Extract the (X, Y) coordinate from the center of the cell holding the provided text.  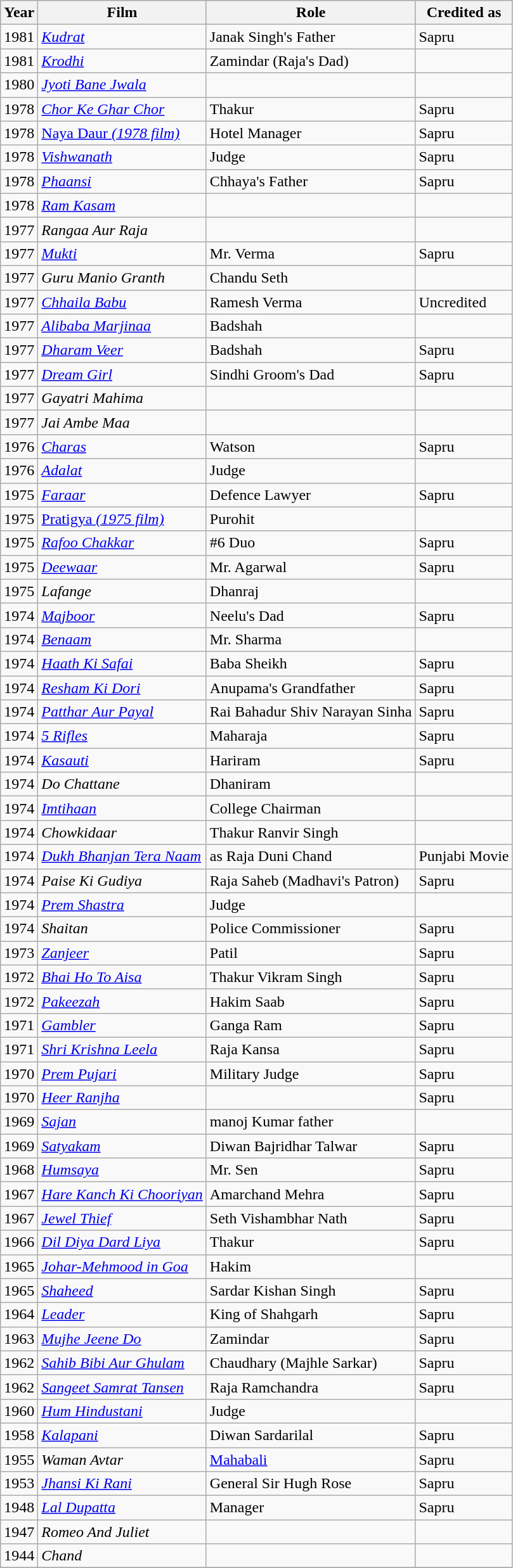
Raja Saheb (Madhavi's Patron) (311, 881)
Mr. Sen (311, 1170)
Sahib Bibi Aur Ghulam (122, 1363)
Vishwanath (122, 157)
Sardar Kishan Singh (311, 1291)
Defence Lawyer (311, 495)
Heer Ranjha (122, 1098)
Shaitan (122, 929)
1955 (19, 1459)
1963 (19, 1339)
Dukh Bhanjan Tera Naam (122, 857)
Hariram (311, 760)
Hakim Saab (311, 1001)
Credited as (464, 13)
1948 (19, 1508)
Baba Sheikh (311, 663)
Lal Dupatta (122, 1508)
Shri Krishna Leela (122, 1049)
Dhaniram (311, 784)
Patthar Aur Payal (122, 712)
Manager (311, 1508)
Leader (122, 1315)
College Chairman (311, 808)
Hum Hindustani (122, 1411)
Deewaar (122, 567)
Hakim (311, 1266)
1944 (19, 1556)
Year (19, 13)
Dharam Veer (122, 350)
Raja Ramchandra (311, 1387)
Faraar (122, 495)
Adalat (122, 471)
Phaansi (122, 181)
as Raja Duni Chand (311, 857)
Police Commissioner (311, 929)
manoj Kumar father (311, 1122)
1964 (19, 1315)
Bhai Ho To Aisa (122, 977)
Neelu's Dad (311, 615)
Ram Kasam (122, 205)
Sindhi Groom's Dad (311, 374)
Hare Kanch Ki Chooriyan (122, 1194)
Krodhi (122, 61)
Prem Pujari (122, 1074)
1973 (19, 953)
Charas (122, 447)
Imtihaan (122, 808)
1966 (19, 1242)
Romeo And Juliet (122, 1532)
Watson (311, 447)
Janak Singh's Father (311, 37)
Film (122, 13)
Gayatri Mahima (122, 398)
Anupama's Grandfather (311, 687)
Alibaba Marjinaa (122, 326)
Benaam (122, 639)
Waman Avtar (122, 1459)
1958 (19, 1435)
Kudrat (122, 37)
Punjabi Movie (464, 857)
Patil (311, 953)
Johar-Mehmood in Goa (122, 1266)
Rafoo Chakkar (122, 543)
Ganga Ram (311, 1025)
Mr. Agarwal (311, 567)
Mr. Sharma (311, 639)
Thakur Ranvir Singh (311, 832)
Kasauti (122, 760)
1968 (19, 1170)
Diwan Bajridhar Talwar (311, 1146)
Thakur Vikram Singh (311, 977)
Military Judge (311, 1074)
Jhansi Ki Rani (122, 1484)
Kalapani (122, 1435)
Paise Ki Gudiya (122, 881)
Zamindar (311, 1339)
Seth Vishambhar Nath (311, 1218)
Dil Diya Dard Liya (122, 1242)
Rai Bahadur Shiv Narayan Sinha (311, 712)
Mukti (122, 253)
Chand (122, 1556)
Dhanraj (311, 591)
Do Chattane (122, 784)
Dream Girl (122, 374)
Chowkidaar (122, 832)
Chhaya's Father (311, 181)
Majboor (122, 615)
Sangeet Samrat Tansen (122, 1387)
Pakeezah (122, 1001)
Mahabali (311, 1459)
1947 (19, 1532)
Guru Manio Granth (122, 277)
Satyakam (122, 1146)
Pratigya (1975 film) (122, 519)
Gambler (122, 1025)
Sajan (122, 1122)
Humsaya (122, 1170)
Chor Ke Ghar Chor (122, 109)
Uncredited (464, 302)
Jyoti Bane Jwala (122, 85)
Chhaila Babu (122, 302)
Chaudhary (Majhle Sarkar) (311, 1363)
1960 (19, 1411)
#6 Duo (311, 543)
Diwan Sardarilal (311, 1435)
Chandu Seth (311, 277)
Zanjeer (122, 953)
Hotel Manager (311, 133)
5 Rifles (122, 736)
Jai Ambe Maa (122, 423)
Purohit (311, 519)
Naya Daur (1978 film) (122, 133)
Zamindar (Raja's Dad) (311, 61)
Lafange (122, 591)
Raja Kansa (311, 1049)
Maharaja (311, 736)
Jewel Thief (122, 1218)
Mujhe Jeene Do (122, 1339)
Haath Ki Safai (122, 663)
Resham Ki Dori (122, 687)
Rangaa Aur Raja (122, 229)
Ramesh Verma (311, 302)
King of Shahgarh (311, 1315)
1953 (19, 1484)
Mr. Verma (311, 253)
1980 (19, 85)
Role (311, 13)
Shaheed (122, 1291)
General Sir Hugh Rose (311, 1484)
Amarchand Mehra (311, 1194)
Prem Shastra (122, 905)
